Provide the [x, y] coordinate of the cell's center where the given text is located.  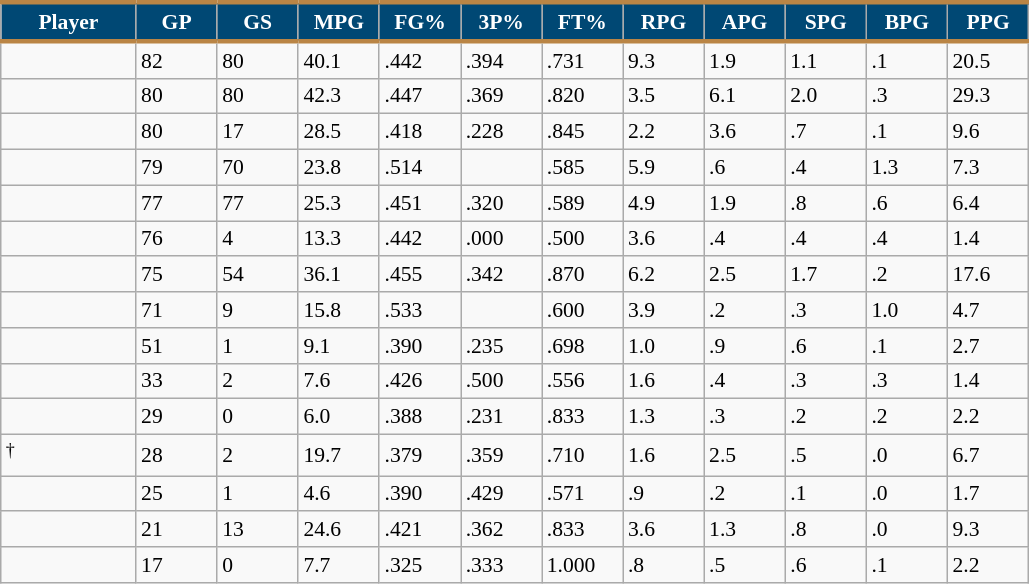
.325 [420, 565]
5.9 [664, 168]
.731 [582, 60]
33 [176, 381]
25.3 [338, 203]
.710 [582, 456]
6.0 [338, 417]
40.1 [338, 60]
GS [258, 22]
71 [176, 310]
7.3 [988, 168]
.369 [502, 96]
.320 [502, 203]
4.6 [338, 494]
APG [744, 22]
6.4 [988, 203]
54 [258, 275]
.426 [420, 381]
23.8 [338, 168]
70 [258, 168]
.589 [582, 203]
SPG [826, 22]
9 [258, 310]
FT% [582, 22]
3.9 [664, 310]
.429 [502, 494]
.571 [582, 494]
.7 [826, 132]
42.3 [338, 96]
.228 [502, 132]
† [68, 456]
82 [176, 60]
4.7 [988, 310]
.514 [420, 168]
.533 [420, 310]
.421 [420, 530]
7.7 [338, 565]
29 [176, 417]
.333 [502, 565]
Player [68, 22]
1.1 [826, 60]
19.7 [338, 456]
.455 [420, 275]
.231 [502, 417]
PPG [988, 22]
RPG [664, 22]
GP [176, 22]
3.5 [664, 96]
20.5 [988, 60]
.820 [582, 96]
.235 [502, 346]
51 [176, 346]
76 [176, 239]
.585 [582, 168]
36.1 [338, 275]
79 [176, 168]
.362 [502, 530]
21 [176, 530]
.451 [420, 203]
.342 [502, 275]
24.6 [338, 530]
6.7 [988, 456]
6.1 [744, 96]
6.2 [664, 275]
.845 [582, 132]
4 [258, 239]
.556 [582, 381]
28.5 [338, 132]
.870 [582, 275]
FG% [420, 22]
9.6 [988, 132]
25 [176, 494]
1.000 [582, 565]
.359 [502, 456]
BPG [906, 22]
.379 [420, 456]
29.3 [988, 96]
3P% [502, 22]
.698 [582, 346]
.447 [420, 96]
13.3 [338, 239]
13 [258, 530]
MPG [338, 22]
.000 [502, 239]
28 [176, 456]
.600 [582, 310]
7.6 [338, 381]
9.1 [338, 346]
.394 [502, 60]
75 [176, 275]
4.9 [664, 203]
17.6 [988, 275]
2.0 [826, 96]
15.8 [338, 310]
2.7 [988, 346]
.418 [420, 132]
.388 [420, 417]
